Detect which cell encompasses the target text, then output its [X, Y] center coordinate. 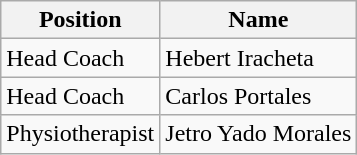
Physiotherapist [80, 134]
Position [80, 20]
Carlos Portales [258, 96]
Jetro Yado Morales [258, 134]
Hebert Iracheta [258, 58]
Name [258, 20]
